For the text-containing cell, return its midpoint in [X, Y] coordinate format. 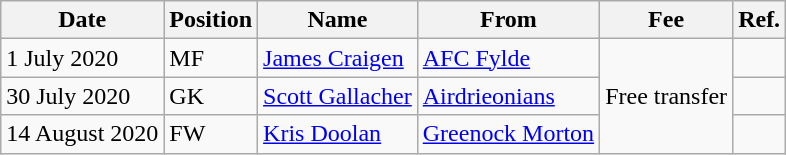
1 July 2020 [82, 58]
Scott Gallacher [338, 96]
Fee [666, 20]
Free transfer [666, 96]
Kris Doolan [338, 134]
GK [211, 96]
Airdrieonians [508, 96]
14 August 2020 [82, 134]
From [508, 20]
AFC Fylde [508, 58]
James Craigen [338, 58]
MF [211, 58]
FW [211, 134]
30 July 2020 [82, 96]
Date [82, 20]
Greenock Morton [508, 134]
Name [338, 20]
Position [211, 20]
Ref. [760, 20]
